Output the [X, Y] coordinate of the center of the cell containing the given text.  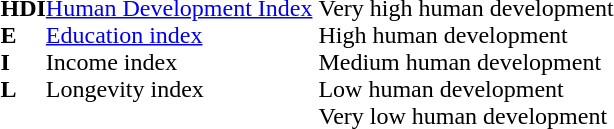
I [22, 62]
Education index [180, 36]
Longevity index [180, 90]
L [22, 90]
E [22, 36]
Low human development [466, 90]
Medium human development [466, 62]
Very low human development [466, 116]
Income index [180, 62]
High human development [466, 36]
